Capture the cell that displays the provided text and extract its [x, y] central coordinate. 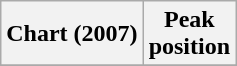
Peakposition [189, 34]
Chart (2007) [72, 34]
